Extract the (x, y) coordinate from the center of the cell holding the provided text.  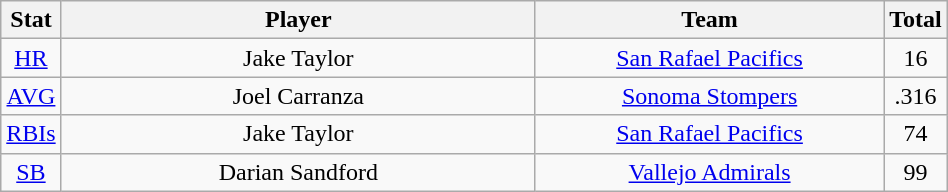
Total (916, 20)
AVG (31, 96)
Stat (31, 20)
Sonoma Stompers (709, 96)
Joel Carranza (298, 96)
16 (916, 58)
Team (709, 20)
Darian Sandford (298, 172)
99 (916, 172)
RBIs (31, 134)
Player (298, 20)
.316 (916, 96)
Vallejo Admirals (709, 172)
74 (916, 134)
HR (31, 58)
SB (31, 172)
